Output the [X, Y] coordinate of the center of the cell containing the given text.  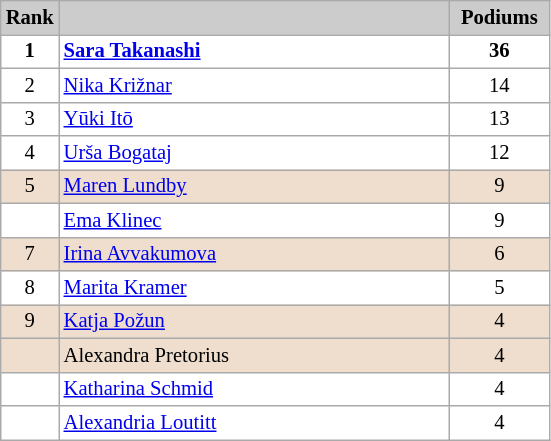
Ema Klinec [254, 220]
12 [499, 153]
Yūki Itō [254, 119]
Podiums [499, 17]
Urša Bogataj [254, 153]
Irina Avvakumova [254, 254]
Katja Požun [254, 321]
Alexandria Loutitt [254, 423]
Marita Kramer [254, 287]
14 [499, 85]
Nika Križnar [254, 85]
2 [30, 85]
7 [30, 254]
8 [30, 287]
Maren Lundby [254, 186]
Katharina Schmid [254, 389]
Sara Takanashi [254, 51]
36 [499, 51]
13 [499, 119]
6 [499, 254]
Rank [30, 17]
Alexandra Pretorius [254, 355]
3 [30, 119]
1 [30, 51]
